Scan for the cell matching the given text and deliver its (X, Y) coordinate at center. 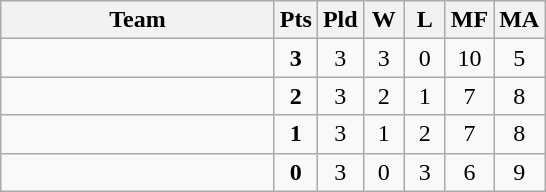
Pts (296, 20)
MA (520, 20)
6 (469, 172)
9 (520, 172)
MF (469, 20)
W (384, 20)
L (424, 20)
Pld (340, 20)
5 (520, 58)
Team (138, 20)
10 (469, 58)
